For the text-containing cell, return its midpoint in (X, Y) coordinate format. 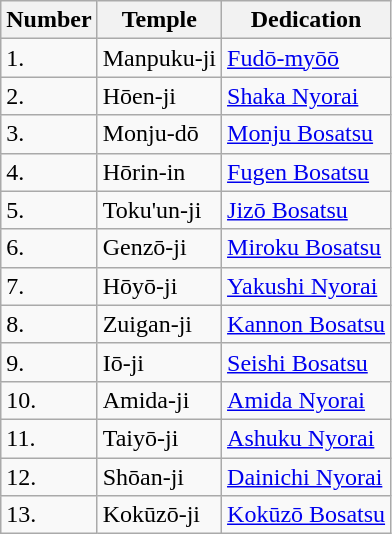
Amida Nyorai (306, 400)
10. (49, 400)
Toku'un-ji (159, 210)
5. (49, 210)
Kokūzō Bosatsu (306, 515)
Dainichi Nyorai (306, 477)
Kokūzō-ji (159, 515)
Hōen-ji (159, 96)
11. (49, 438)
Seishi Bosatsu (306, 362)
Number (49, 20)
Shōan-ji (159, 477)
Zuigan-ji (159, 324)
Jizō Bosatsu (306, 210)
Dedication (306, 20)
Fugen Bosatsu (306, 172)
1. (49, 58)
Miroku Bosatsu (306, 248)
Iō-ji (159, 362)
Genzō-ji (159, 248)
4. (49, 172)
Hōrin-in (159, 172)
Yakushi Nyorai (306, 286)
Monju Bosatsu (306, 134)
Kannon Bosatsu (306, 324)
Manpuku-ji (159, 58)
13. (49, 515)
Fudō-myōō (306, 58)
Taiyō-ji (159, 438)
2. (49, 96)
9. (49, 362)
8. (49, 324)
Temple (159, 20)
Amida-ji (159, 400)
Ashuku Nyorai (306, 438)
7. (49, 286)
3. (49, 134)
Monju-dō (159, 134)
6. (49, 248)
Hōyō-ji (159, 286)
Shaka Nyorai (306, 96)
12. (49, 477)
